Scan for the cell matching the given text and deliver its (x, y) coordinate at center. 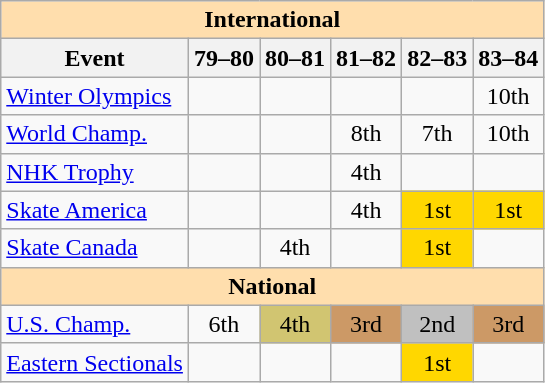
79–80 (224, 58)
Event (95, 58)
International (272, 20)
Winter Olympics (95, 96)
Eastern Sectionals (95, 362)
Skate Canada (95, 248)
Skate America (95, 210)
World Champ. (95, 134)
7th (438, 134)
82–83 (438, 58)
8th (366, 134)
2nd (438, 324)
National (272, 286)
81–82 (366, 58)
6th (224, 324)
83–84 (508, 58)
U.S. Champ. (95, 324)
NHK Trophy (95, 172)
80–81 (296, 58)
